Detect which cell encompasses the target text, then output its (X, Y) center coordinate. 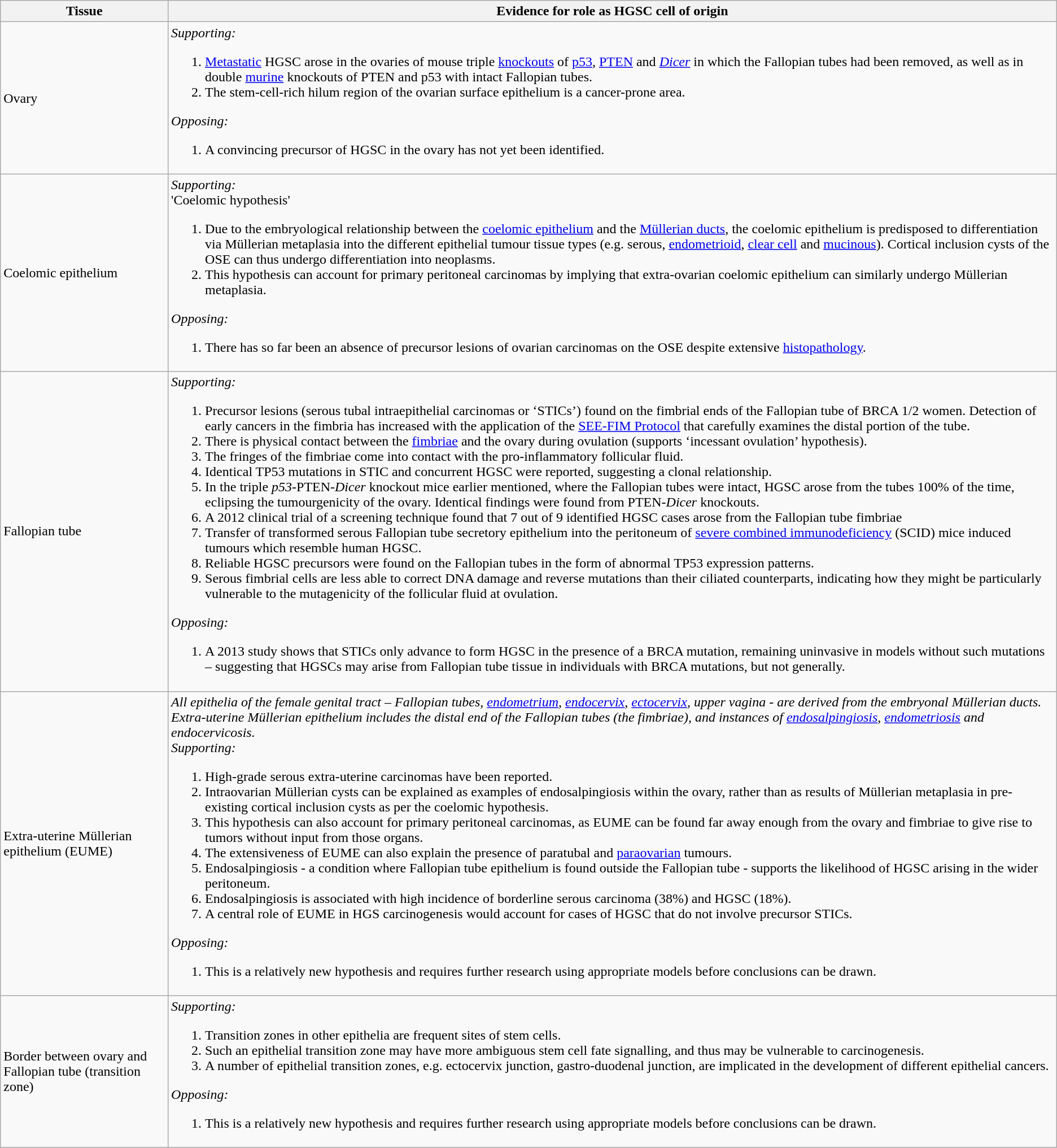
Tissue (85, 11)
Evidence for role as HGSC cell of origin (613, 11)
Fallopian tube (85, 531)
Coelomic epithelium (85, 273)
Ovary (85, 98)
Extra-uterine Müllerian epithelium (EUME) (85, 844)
Border between ovary and Fallopian tube (transition zone) (85, 1072)
